Output the [x, y] coordinate of the center of the cell containing the given text.  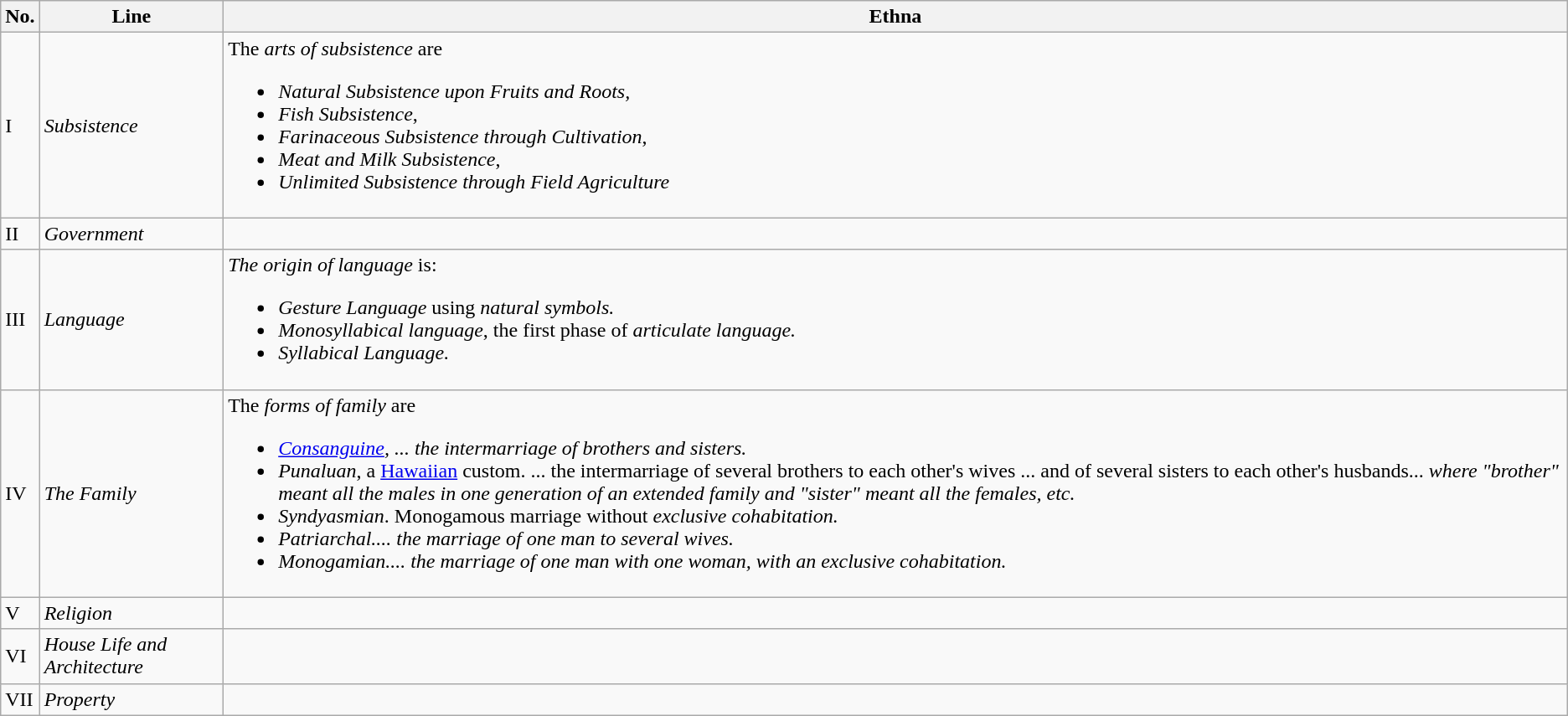
Religion [132, 613]
VI [20, 657]
Language [132, 320]
Ethna [896, 17]
III [20, 320]
Line [132, 17]
VII [20, 699]
House Life and Architecture [132, 657]
Property [132, 699]
The origin of language is:Gesture Language using natural symbols.Monosyllabical language, the first phase of articulate language.Syllabical Language. [896, 320]
Government [132, 234]
The Family [132, 493]
II [20, 234]
No. [20, 17]
V [20, 613]
Subsistence [132, 126]
I [20, 126]
IV [20, 493]
